Return the [x, y] coordinate for the center point of the cell that contains the specified text.  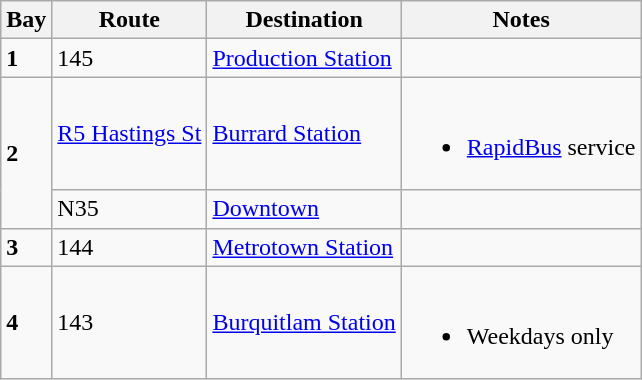
R5 Hastings St [130, 134]
Production Station [304, 58]
144 [130, 247]
3 [26, 247]
143 [130, 322]
Notes [521, 20]
145 [130, 58]
Route [130, 20]
N35 [130, 209]
RapidBus service [521, 134]
Metrotown Station [304, 247]
Bay [26, 20]
Burquitlam Station [304, 322]
Downtown [304, 209]
Weekdays only [521, 322]
1 [26, 58]
Burrard Station [304, 134]
4 [26, 322]
2 [26, 152]
Destination [304, 20]
